Scan for the cell matching the given text and deliver its [x, y] coordinate at center. 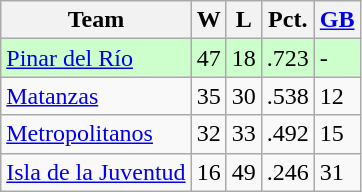
12 [337, 96]
49 [244, 172]
.492 [288, 134]
30 [244, 96]
- [337, 58]
.538 [288, 96]
16 [208, 172]
Matanzas [96, 96]
Isla de la Juventud [96, 172]
Metropolitanos [96, 134]
W [208, 20]
L [244, 20]
Team [96, 20]
35 [208, 96]
31 [337, 172]
47 [208, 58]
Pct. [288, 20]
18 [244, 58]
32 [208, 134]
.246 [288, 172]
.723 [288, 58]
GB [337, 20]
Pinar del Río [96, 58]
15 [337, 134]
33 [244, 134]
